From the cell containing the given text, extract its center point as (X, Y) coordinate. 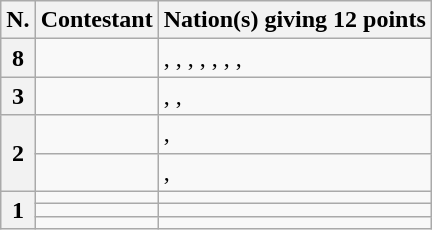
, , , , , , , (294, 58)
8 (18, 58)
1 (18, 210)
3 (18, 96)
Nation(s) giving 12 points (294, 20)
Contestant (96, 20)
N. (18, 20)
, , (294, 96)
2 (18, 153)
